Return the (X, Y) coordinate for the center point of the cell that contains the specified text.  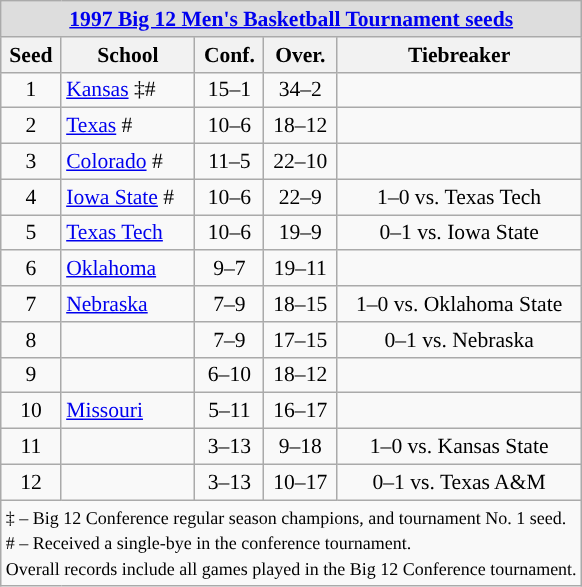
9–18 (300, 447)
Texas # (128, 126)
10–17 (300, 482)
Over. (300, 55)
1 (31, 90)
5–11 (230, 411)
9 (31, 375)
Kansas ‡# (128, 90)
17–15 (300, 340)
6 (31, 269)
1–0 vs. Kansas State (460, 447)
School (128, 55)
Conf. (230, 55)
Iowa State # (128, 197)
19–11 (300, 269)
1–0 vs. Oklahoma State (460, 304)
22–9 (300, 197)
18–15 (300, 304)
11 (31, 447)
7 (31, 304)
0–1 vs. Iowa State (460, 233)
34–2 (300, 90)
Tiebreaker (460, 55)
Seed (31, 55)
4 (31, 197)
11–5 (230, 162)
19–9 (300, 233)
6–10 (230, 375)
Missouri (128, 411)
2 (31, 126)
8 (31, 340)
0–1 vs. Texas A&M (460, 482)
0–1 vs. Nebraska (460, 340)
16–17 (300, 411)
15–1 (230, 90)
10 (31, 411)
22–10 (300, 162)
Texas Tech (128, 233)
5 (31, 233)
1997 Big 12 Men's Basketball Tournament seeds (292, 19)
Colorado # (128, 162)
12 (31, 482)
Nebraska (128, 304)
3 (31, 162)
9–7 (230, 269)
1–0 vs. Texas Tech (460, 197)
Oklahoma (128, 269)
